Identify which cell holds the provided text, then report its [x, y] central coordinate. 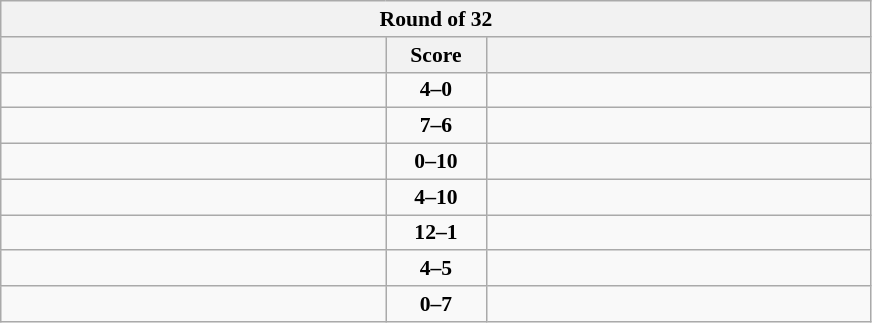
0–7 [436, 304]
4–5 [436, 269]
0–10 [436, 162]
Score [436, 55]
4–0 [436, 90]
12–1 [436, 233]
4–10 [436, 197]
7–6 [436, 126]
Round of 32 [436, 19]
